For the text-containing cell, return its midpoint in [x, y] coordinate format. 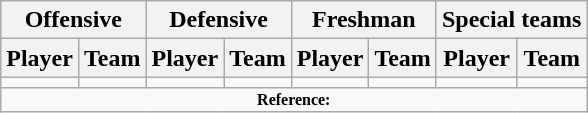
Special teams [511, 20]
Reference: [294, 100]
Defensive [218, 20]
Freshman [364, 20]
Offensive [74, 20]
